Detect which cell encompasses the target text, then output its [X, Y] center coordinate. 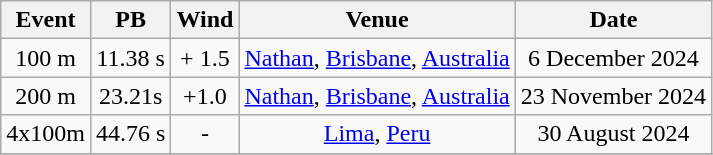
23.21s [130, 96]
100 m [46, 58]
200 m [46, 96]
Wind [205, 20]
- [205, 134]
23 November 2024 [613, 96]
44.76 s [130, 134]
+ 1.5 [205, 58]
Lima, Peru [377, 134]
Date [613, 20]
4x100m [46, 134]
Venue [377, 20]
Event [46, 20]
+1.0 [205, 96]
PB [130, 20]
11.38 s [130, 58]
6 December 2024 [613, 58]
30 August 2024 [613, 134]
